Extract the [x, y] coordinate from the center of the cell holding the provided text.  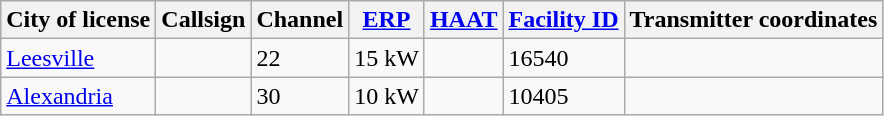
Alexandria [78, 96]
22 [300, 58]
30 [300, 96]
Transmitter coordinates [754, 20]
City of license [78, 20]
Callsign [204, 20]
10405 [564, 96]
Leesville [78, 58]
15 kW [387, 58]
ERP [387, 20]
16540 [564, 58]
Channel [300, 20]
10 kW [387, 96]
HAAT [464, 20]
Facility ID [564, 20]
